Find where the given text appears and provide that cell's center as (X, Y) coordinate. 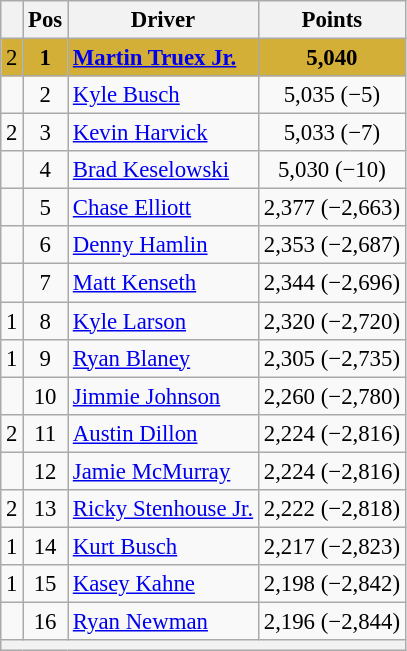
5 (46, 208)
8 (46, 321)
Ryan Newman (164, 621)
2,353 (−2,687) (332, 245)
2,377 (−2,663) (332, 208)
6 (46, 245)
3 (46, 133)
Ricky Stenhouse Jr. (164, 509)
Points (332, 20)
Jimmie Johnson (164, 396)
2,196 (−2,844) (332, 621)
2,198 (−2,842) (332, 584)
11 (46, 433)
Austin Dillon (164, 433)
Kyle Busch (164, 95)
2,344 (−2,696) (332, 283)
2,222 (−2,818) (332, 509)
16 (46, 621)
Ryan Blaney (164, 358)
9 (46, 358)
Jamie McMurray (164, 471)
Denny Hamlin (164, 245)
2,260 (−2,780) (332, 396)
14 (46, 546)
15 (46, 584)
2,217 (−2,823) (332, 546)
5,033 (−7) (332, 133)
2,320 (−2,720) (332, 321)
Brad Keselowski (164, 170)
13 (46, 509)
7 (46, 283)
Matt Kenseth (164, 283)
Martin Truex Jr. (164, 58)
Kurt Busch (164, 546)
10 (46, 396)
5,035 (−5) (332, 95)
Kasey Kahne (164, 584)
Pos (46, 20)
12 (46, 471)
4 (46, 170)
Kyle Larson (164, 321)
Driver (164, 20)
5,030 (−10) (332, 170)
Kevin Harvick (164, 133)
5,040 (332, 58)
2,305 (−2,735) (332, 358)
Chase Elliott (164, 208)
